Determine the [X, Y] coordinate at the center of the cell enclosing the given text.  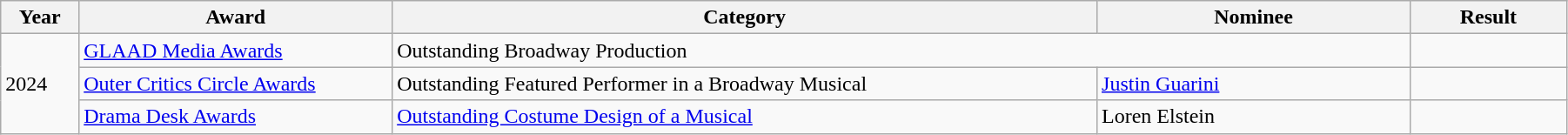
Drama Desk Awards [236, 117]
2024 [40, 84]
GLAAD Media Awards [236, 51]
Loren Elstein [1254, 117]
Justin Guarini [1254, 84]
Award [236, 17]
Outstanding Costume Design of a Musical [745, 117]
Result [1488, 17]
Year [40, 17]
Nominee [1254, 17]
Outer Critics Circle Awards [236, 84]
Category [745, 17]
Outstanding Featured Performer in a Broadway Musical [745, 84]
Outstanding Broadway Production [901, 51]
